Determine the [x, y] coordinate at the center of the cell enclosing the given text.  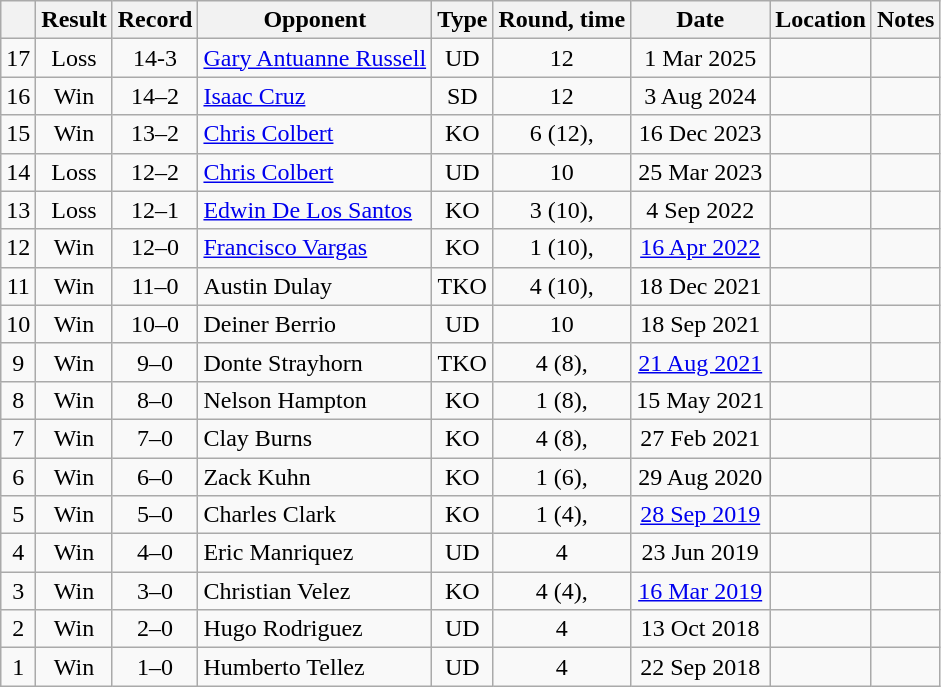
Nelson Hampton [315, 400]
12–2 [155, 172]
4 Sep 2022 [700, 210]
12–1 [155, 210]
1 (10), [562, 248]
3–0 [155, 591]
Result [74, 20]
14–2 [155, 96]
12–0 [155, 248]
Humberto Tellez [315, 667]
15 [18, 134]
1 (6), [562, 477]
1 (8), [562, 400]
17 [18, 58]
1 [18, 667]
21 Aug 2021 [700, 362]
Opponent [315, 20]
3 (10), [562, 210]
4–0 [155, 553]
15 May 2021 [700, 400]
Round, time [562, 20]
Edwin De Los Santos [315, 210]
Charles Clark [315, 515]
6 (12), [562, 134]
27 Feb 2021 [700, 438]
16 Mar 2019 [700, 591]
25 Mar 2023 [700, 172]
Date [700, 20]
11–0 [155, 286]
13 Oct 2018 [700, 629]
Donte Strayhorn [315, 362]
Record [155, 20]
29 Aug 2020 [700, 477]
Isaac Cruz [315, 96]
Zack Kuhn [315, 477]
9–0 [155, 362]
13 [18, 210]
8–0 [155, 400]
SD [462, 96]
Hugo Rodriguez [315, 629]
14 [18, 172]
3 [18, 591]
14-3 [155, 58]
Francisco Vargas [315, 248]
Deiner Berrio [315, 324]
Gary Antuanne Russell [315, 58]
3 Aug 2024 [700, 96]
2–0 [155, 629]
16 Apr 2022 [700, 248]
5 [18, 515]
9 [18, 362]
13–2 [155, 134]
22 Sep 2018 [700, 667]
Notes [905, 20]
10–0 [155, 324]
Type [462, 20]
4 (10), [562, 286]
8 [18, 400]
Location [821, 20]
7 [18, 438]
4 (4), [562, 591]
Eric Manriquez [315, 553]
11 [18, 286]
1 (4), [562, 515]
2 [18, 629]
16 Dec 2023 [700, 134]
6–0 [155, 477]
6 [18, 477]
Christian Velez [315, 591]
28 Sep 2019 [700, 515]
Clay Burns [315, 438]
18 Sep 2021 [700, 324]
23 Jun 2019 [700, 553]
1–0 [155, 667]
1 Mar 2025 [700, 58]
5–0 [155, 515]
Austin Dulay [315, 286]
18 Dec 2021 [700, 286]
16 [18, 96]
7–0 [155, 438]
